Detect which cell encompasses the target text, then output its (X, Y) center coordinate. 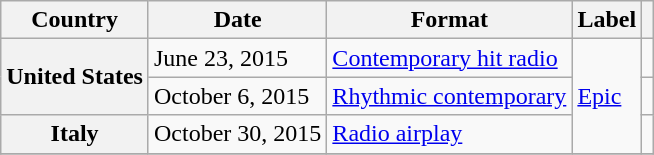
Label (607, 20)
October 6, 2015 (237, 96)
Italy (75, 134)
Radio airplay (450, 134)
Format (450, 20)
Date (237, 20)
Contemporary hit radio (450, 58)
October 30, 2015 (237, 134)
United States (75, 77)
Rhythmic contemporary (450, 96)
Epic (607, 96)
Country (75, 20)
June 23, 2015 (237, 58)
